From the cell containing the given text, extract its center point as [x, y] coordinate. 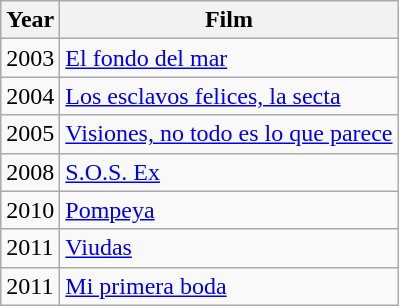
S.O.S. Ex [229, 172]
2005 [30, 134]
Mi primera boda [229, 286]
Los esclavos felices, la secta [229, 96]
Year [30, 20]
2010 [30, 210]
Visiones, no todo es lo que parece [229, 134]
Pompeya [229, 210]
Viudas [229, 248]
Film [229, 20]
2008 [30, 172]
2004 [30, 96]
2003 [30, 58]
El fondo del mar [229, 58]
